Determine the [X, Y] coordinate at the center of the cell enclosing the given text.  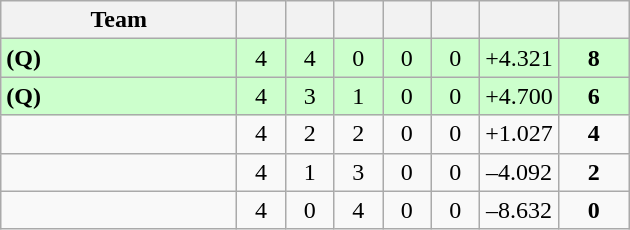
6 [594, 96]
8 [594, 58]
–4.092 [520, 172]
Team [119, 20]
+1.027 [520, 134]
+4.700 [520, 96]
–8.632 [520, 210]
+4.321 [520, 58]
